Search for the cell housing the specified text and yield its (x, y) center coordinate. 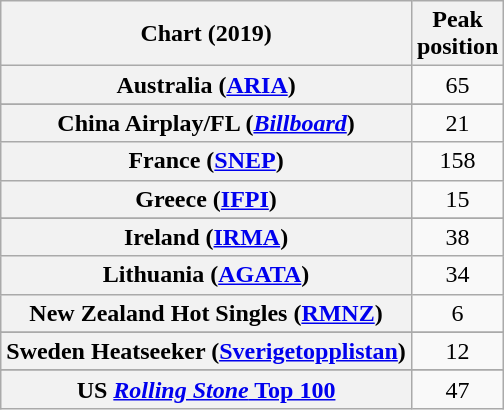
65 (457, 85)
China Airplay/FL (Billboard) (206, 123)
47 (457, 389)
38 (457, 237)
Australia (ARIA) (206, 85)
21 (457, 123)
New Zealand Hot Singles (RMNZ) (206, 313)
Peakposition (457, 34)
158 (457, 161)
Greece (IFPI) (206, 199)
12 (457, 351)
15 (457, 199)
France (SNEP) (206, 161)
Chart (2019) (206, 34)
Lithuania (AGATA) (206, 275)
34 (457, 275)
US Rolling Stone Top 100 (206, 389)
Sweden Heatseeker (Sverigetopplistan) (206, 351)
Ireland (IRMA) (206, 237)
6 (457, 313)
